Provide the [x, y] coordinate of the cell's center where the given text is located.  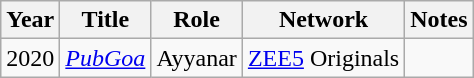
Year [30, 20]
Title [106, 20]
PubGoa [106, 58]
Notes [439, 20]
Role [197, 20]
Network [323, 20]
ZEE5 Originals [323, 58]
Ayyanar [197, 58]
2020 [30, 58]
